Return the [x, y] coordinate for the center point of the cell that contains the specified text.  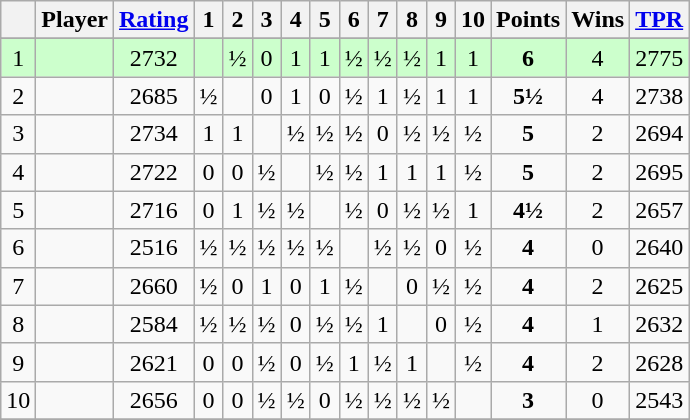
2625 [660, 286]
2656 [154, 400]
2775 [660, 58]
2734 [154, 134]
2732 [154, 58]
2660 [154, 286]
2738 [660, 96]
5½ [528, 96]
2640 [660, 248]
2516 [154, 248]
2685 [154, 96]
2722 [154, 172]
2543 [660, 400]
2628 [660, 362]
2632 [660, 324]
2694 [660, 134]
4½ [528, 210]
Points [528, 20]
2695 [660, 172]
2716 [154, 210]
Player [75, 20]
2657 [660, 210]
TPR [660, 20]
Rating [154, 20]
2621 [154, 362]
2584 [154, 324]
Wins [598, 20]
